Identify which cell holds the provided text, then report its [x, y] central coordinate. 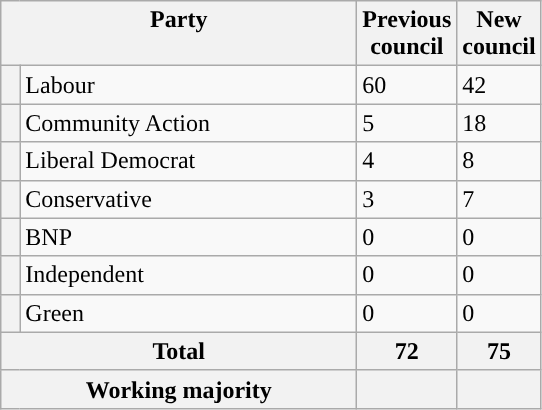
Working majority [179, 389]
5 [407, 123]
Independent [188, 275]
7 [499, 199]
New council [499, 34]
Party [179, 34]
Total [179, 351]
60 [407, 85]
75 [499, 351]
Green [188, 313]
Labour [188, 85]
BNP [188, 237]
18 [499, 123]
Previous council [407, 34]
Community Action [188, 123]
Conservative [188, 199]
8 [499, 161]
4 [407, 161]
42 [499, 85]
72 [407, 351]
3 [407, 199]
Liberal Democrat [188, 161]
